Return [X, Y] of the center of cell containing provided text 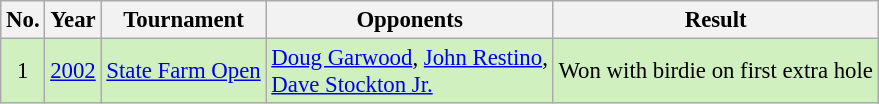
Tournament [184, 20]
Doug Garwood, John Restino, Dave Stockton Jr. [410, 72]
Won with birdie on first extra hole [716, 72]
State Farm Open [184, 72]
Year [73, 20]
2002 [73, 72]
Result [716, 20]
Opponents [410, 20]
No. [23, 20]
1 [23, 72]
